Output the (X, Y) coordinate of the center of the cell containing the given text.  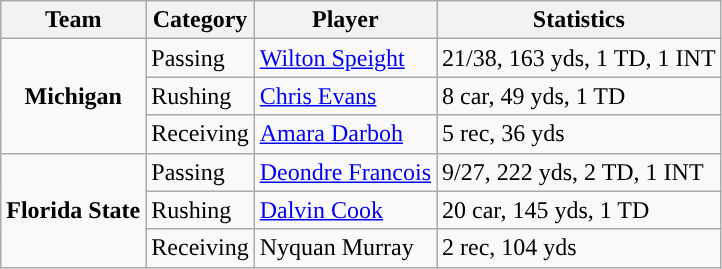
Category (200, 20)
8 car, 49 yds, 1 TD (580, 96)
20 car, 145 yds, 1 TD (580, 210)
2 rec, 104 yds (580, 248)
Chris Evans (345, 96)
Deondre Francois (345, 172)
5 rec, 36 yds (580, 134)
Statistics (580, 20)
21/38, 163 yds, 1 TD, 1 INT (580, 58)
Player (345, 20)
Team (74, 20)
Wilton Speight (345, 58)
Amara Darboh (345, 134)
Michigan (74, 96)
Dalvin Cook (345, 210)
Florida State (74, 210)
Nyquan Murray (345, 248)
9/27, 222 yds, 2 TD, 1 INT (580, 172)
